Extract the [x, y] coordinate from the center of the cell holding the provided text.  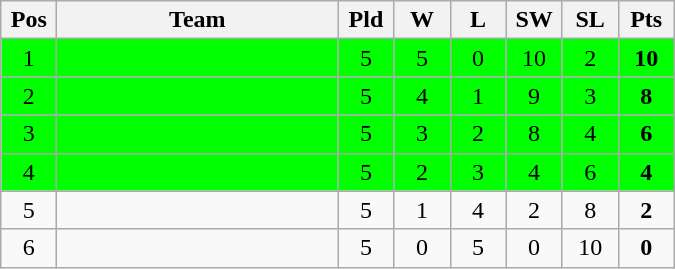
SW [534, 20]
L [478, 20]
W [422, 20]
SL [590, 20]
Pts [646, 20]
Pos [29, 20]
9 [534, 96]
Team [198, 20]
Pld [366, 20]
